Extract the (X, Y) coordinate from the center of the cell holding the provided text.  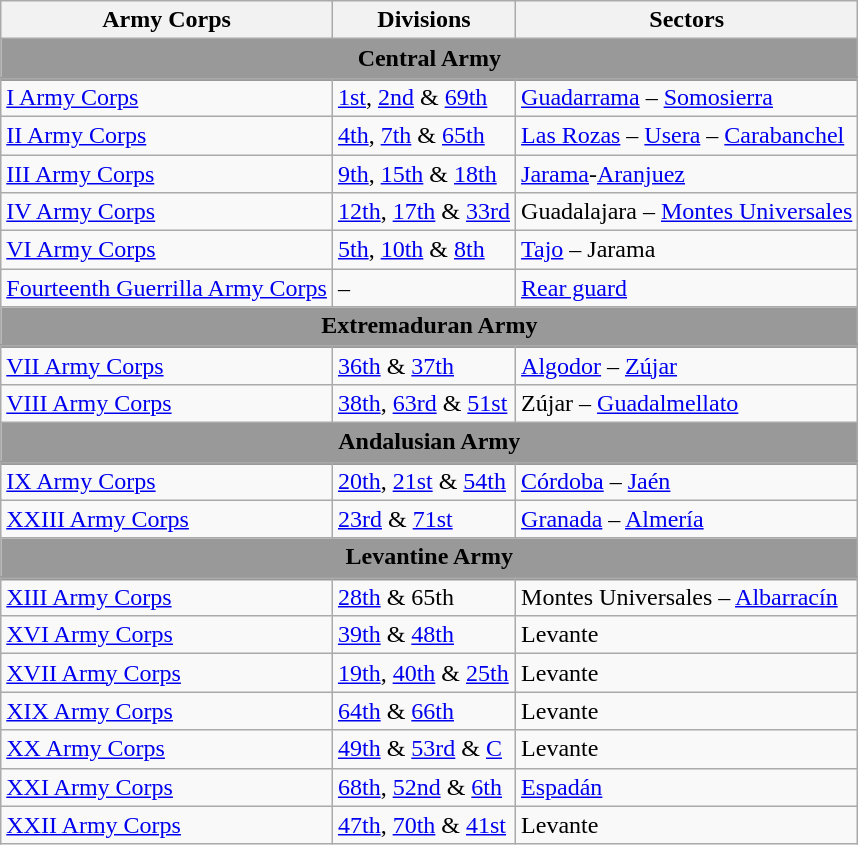
36th & 37th (424, 365)
Andalusian Army (430, 442)
VII Army Corps (167, 365)
Córdoba – Jaén (687, 481)
Las Rozas – Usera – Carabanchel (687, 135)
12th, 17th & 33rd (424, 212)
VI Army Corps (167, 250)
IX Army Corps (167, 481)
1st, 2nd & 69th (424, 97)
20th, 21st & 54th (424, 481)
Fourteenth Guerrilla Army Corps (167, 288)
– (424, 288)
XXIII Army Corps (167, 519)
XIII Army Corps (167, 597)
Levantine Army (430, 558)
Espadán (687, 787)
23rd & 71st (424, 519)
XX Army Corps (167, 749)
XXI Army Corps (167, 787)
XVI Army Corps (167, 635)
Zújar – Guadalmellato (687, 403)
39th & 48th (424, 635)
IV Army Corps (167, 212)
5th, 10th & 8th (424, 250)
Divisions (424, 20)
Army Corps (167, 20)
49th & 53rd & C (424, 749)
Extremaduran Army (430, 327)
Algodor – Zújar (687, 365)
Rear guard (687, 288)
II Army Corps (167, 135)
XVII Army Corps (167, 673)
Tajo – Jarama (687, 250)
Central Army (430, 59)
Granada – Almería (687, 519)
VIII Army Corps (167, 403)
XXII Army Corps (167, 825)
Guadalajara – Montes Universales (687, 212)
64th & 66th (424, 711)
Jarama-Aranjuez (687, 173)
19th, 40th & 25th (424, 673)
4th, 7th & 65th (424, 135)
XIX Army Corps (167, 711)
Montes Universales – Albarracín (687, 597)
38th, 63rd & 51st (424, 403)
28th & 65th (424, 597)
9th, 15th & 18th (424, 173)
47th, 70th & 41st (424, 825)
68th, 52nd & 6th (424, 787)
III Army Corps (167, 173)
Sectors (687, 20)
Guadarrama – Somosierra (687, 97)
I Army Corps (167, 97)
